Find where the given text appears and provide that cell's center as (X, Y) coordinate. 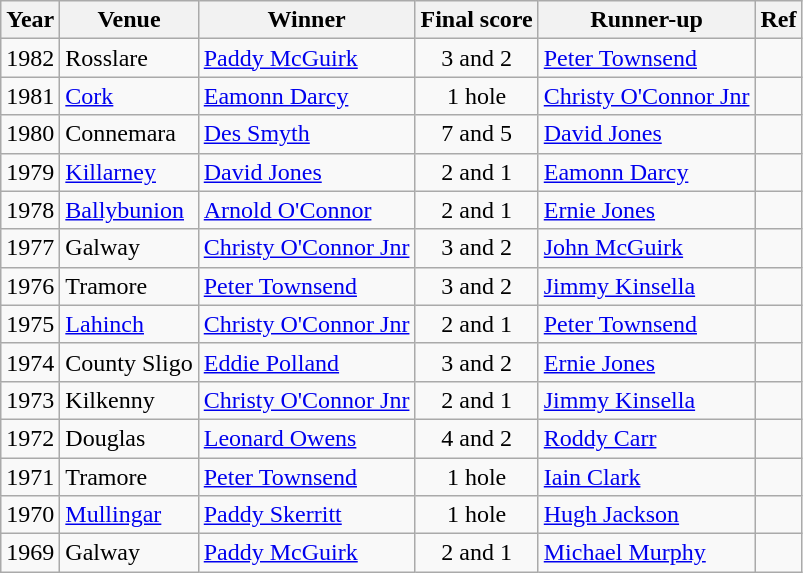
1976 (30, 286)
Connemara (129, 134)
Final score (476, 20)
Michael Murphy (646, 553)
Roddy Carr (646, 438)
Hugh Jackson (646, 515)
1977 (30, 248)
Paddy Skerritt (306, 515)
1971 (30, 477)
1978 (30, 210)
County Sligo (129, 362)
John McGuirk (646, 248)
Des Smyth (306, 134)
Venue (129, 20)
1979 (30, 172)
Leonard Owens (306, 438)
Douglas (129, 438)
Lahinch (129, 324)
Ref (778, 20)
Winner (306, 20)
Cork (129, 96)
Ballybunion (129, 210)
Rosslare (129, 58)
Killarney (129, 172)
Runner-up (646, 20)
1972 (30, 438)
Eddie Polland (306, 362)
7 and 5 (476, 134)
Arnold O'Connor (306, 210)
Year (30, 20)
1970 (30, 515)
Kilkenny (129, 400)
1975 (30, 324)
1980 (30, 134)
1981 (30, 96)
1969 (30, 553)
4 and 2 (476, 438)
1974 (30, 362)
1973 (30, 400)
Mullingar (129, 515)
Iain Clark (646, 477)
1982 (30, 58)
